Return the (x, y) coordinate for the center point of the cell that contains the specified text.  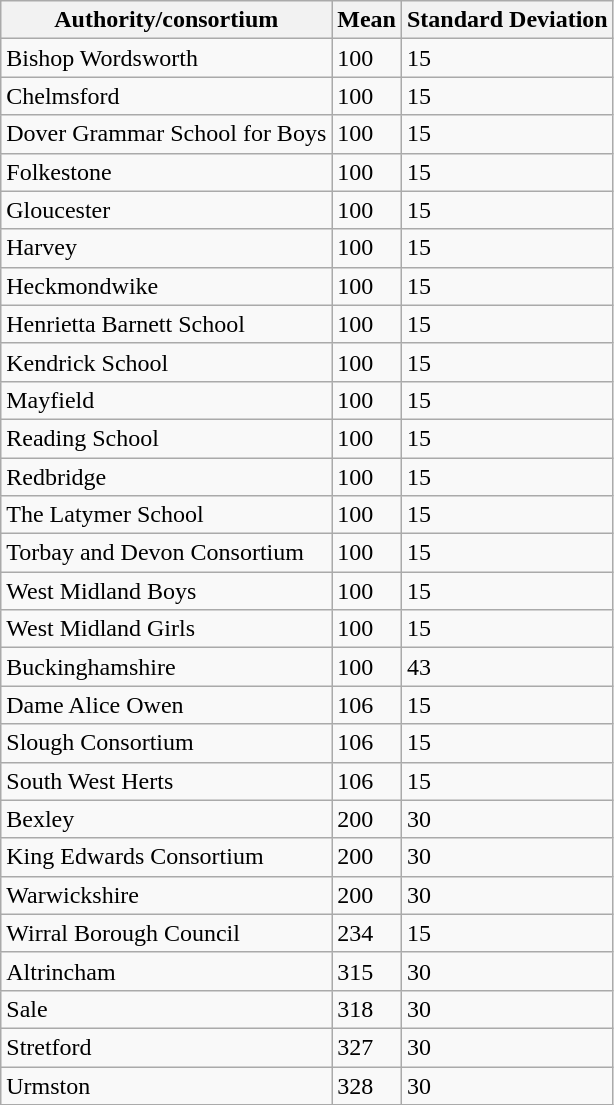
Harvey (166, 248)
318 (367, 1009)
Slough Consortium (166, 743)
Torbay and Devon Consortium (166, 553)
Standard Deviation (507, 20)
Bexley (166, 819)
Buckinghamshire (166, 667)
Gloucester (166, 210)
Chelmsford (166, 96)
South West Herts (166, 781)
West Midland Girls (166, 629)
327 (367, 1047)
Mean (367, 20)
Folkestone (166, 172)
Urmston (166, 1085)
Bishop Wordsworth (166, 58)
Kendrick School (166, 362)
Heckmondwike (166, 286)
King Edwards Consortium (166, 857)
The Latymer School (166, 515)
Wirral Borough Council (166, 933)
Mayfield (166, 400)
315 (367, 971)
Authority/consortium (166, 20)
Stretford (166, 1047)
234 (367, 933)
Sale (166, 1009)
West Midland Boys (166, 591)
Warwickshire (166, 895)
Altrincham (166, 971)
Dame Alice Owen (166, 705)
43 (507, 667)
Dover Grammar School for Boys (166, 134)
328 (367, 1085)
Redbridge (166, 477)
Henrietta Barnett School (166, 324)
Reading School (166, 438)
